Return [X, Y] of the center of cell containing provided text 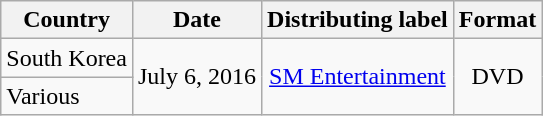
Format [497, 20]
South Korea [67, 58]
Date [196, 20]
July 6, 2016 [196, 77]
Distributing label [358, 20]
SM Entertainment [358, 77]
Various [67, 96]
DVD [497, 77]
Country [67, 20]
